Capture the cell that displays the provided text and extract its (x, y) central coordinate. 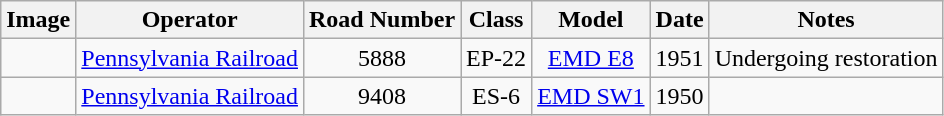
Road Number (382, 20)
Class (496, 20)
EMD SW1 (591, 96)
1950 (680, 96)
Undergoing restoration (826, 58)
Date (680, 20)
Operator (190, 20)
EMD E8 (591, 58)
ES-6 (496, 96)
Notes (826, 20)
Image (38, 20)
9408 (382, 96)
5888 (382, 58)
EP-22 (496, 58)
1951 (680, 58)
Model (591, 20)
